Return the (x, y) coordinate for the center point of the cell that contains the specified text.  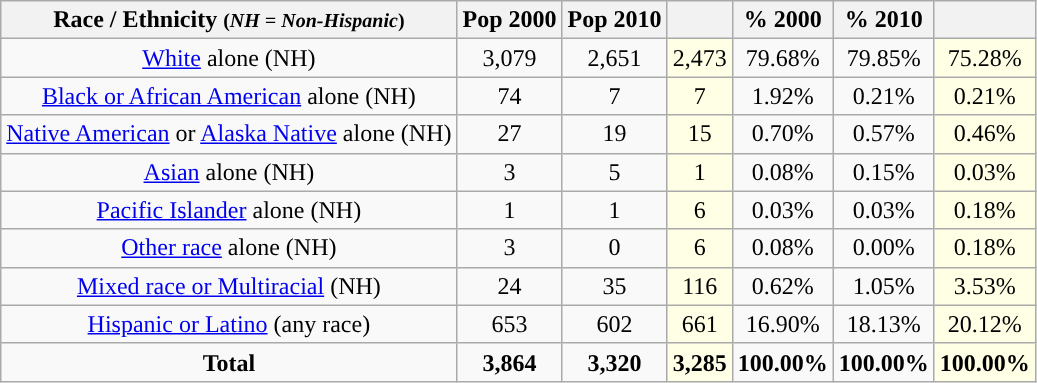
18.13% (884, 324)
1.92% (782, 96)
79.85% (884, 58)
2,473 (700, 58)
0.70% (782, 134)
24 (510, 286)
Pacific Islander alone (NH) (229, 210)
116 (700, 286)
0 (614, 248)
Black or African American alone (NH) (229, 96)
661 (700, 324)
3.53% (984, 286)
3,285 (700, 362)
3,320 (614, 362)
Other race alone (NH) (229, 248)
2,651 (614, 58)
% 2000 (782, 20)
3,079 (510, 58)
16.90% (782, 324)
79.68% (782, 58)
0.00% (884, 248)
White alone (NH) (229, 58)
Race / Ethnicity (NH = Non-Hispanic) (229, 20)
% 2010 (884, 20)
Hispanic or Latino (any race) (229, 324)
1.05% (884, 286)
Native American or Alaska Native alone (NH) (229, 134)
75.28% (984, 58)
3,864 (510, 362)
Pop 2000 (510, 20)
0.46% (984, 134)
0.15% (884, 172)
19 (614, 134)
20.12% (984, 324)
602 (614, 324)
35 (614, 286)
Mixed race or Multiracial (NH) (229, 286)
Pop 2010 (614, 20)
0.62% (782, 286)
27 (510, 134)
74 (510, 96)
653 (510, 324)
15 (700, 134)
5 (614, 172)
0.57% (884, 134)
Total (229, 362)
Asian alone (NH) (229, 172)
